Output the [x, y] coordinate of the center of the cell containing the given text.  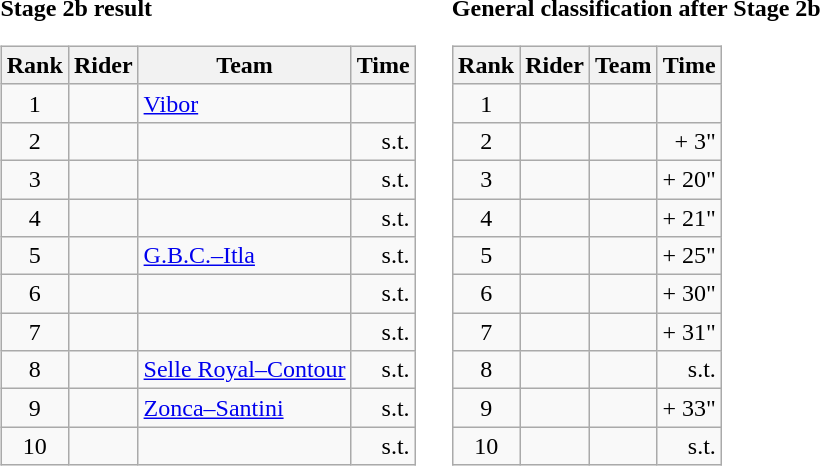
+ 25" [689, 256]
+ 30" [689, 294]
Vibor [244, 103]
Selle Royal–Contour [244, 370]
+ 20" [689, 179]
+ 31" [689, 332]
G.B.C.–Itla [244, 256]
+ 33" [689, 408]
+ 21" [689, 217]
+ 3" [689, 141]
Zonca–Santini [244, 408]
